Find where the given text appears and provide that cell's center as (x, y) coordinate. 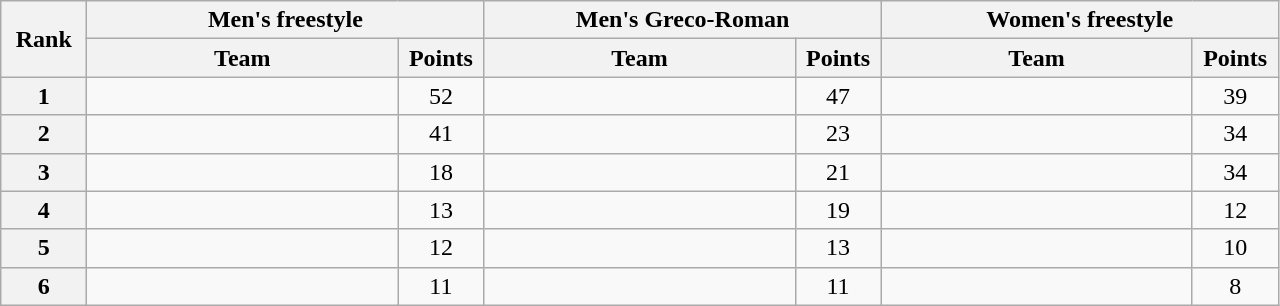
2 (44, 134)
6 (44, 286)
Men's freestyle (286, 20)
10 (1235, 248)
39 (1235, 96)
8 (1235, 286)
47 (838, 96)
Rank (44, 39)
23 (838, 134)
1 (44, 96)
21 (838, 172)
3 (44, 172)
41 (441, 134)
Women's freestyle (1080, 20)
52 (441, 96)
4 (44, 210)
19 (838, 210)
Men's Greco-Roman (682, 20)
5 (44, 248)
18 (441, 172)
